Scan for the cell matching the given text and deliver its [x, y] coordinate at center. 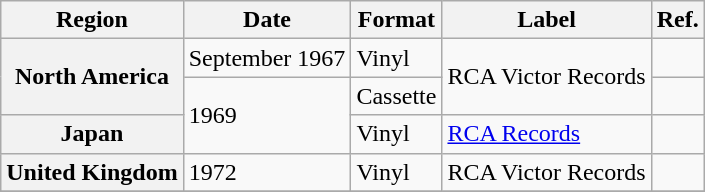
1972 [267, 172]
Date [267, 20]
United Kingdom [92, 172]
Format [396, 20]
Label [546, 20]
Cassette [396, 96]
Ref. [678, 20]
North America [92, 77]
RCA Records [546, 134]
Japan [92, 134]
September 1967 [267, 58]
1969 [267, 115]
Region [92, 20]
